Identify which cell holds the provided text, then report its [X, Y] central coordinate. 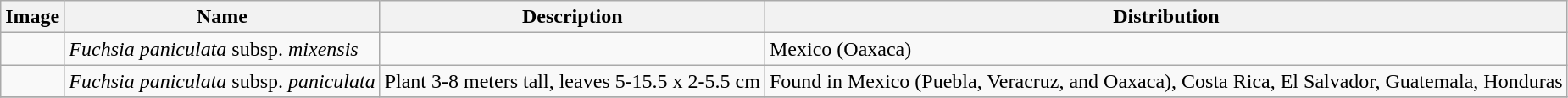
Found in Mexico (Puebla, Veracruz, and Oaxaca), Costa Rica, El Salvador, Guatemala, Honduras [1166, 81]
Fuchsia paniculata subsp. mixensis [222, 49]
Name [222, 17]
Mexico (Oaxaca) [1166, 49]
Fuchsia paniculata subsp. paniculata [222, 81]
Plant 3-8 meters tall, leaves 5-15.5 x 2-5.5 cm [572, 81]
Distribution [1166, 17]
Description [572, 17]
Image [32, 17]
